Identify which cell holds the provided text, then report its (x, y) central coordinate. 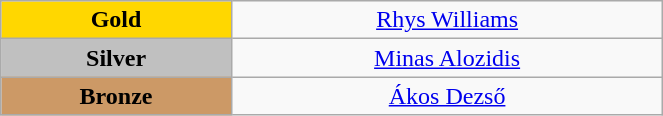
Silver (116, 58)
Gold (116, 20)
Minas Alozidis (446, 58)
Rhys Williams (446, 20)
Ákos Dezső (446, 96)
Bronze (116, 96)
